From the cell containing the given text, extract its center point as [x, y] coordinate. 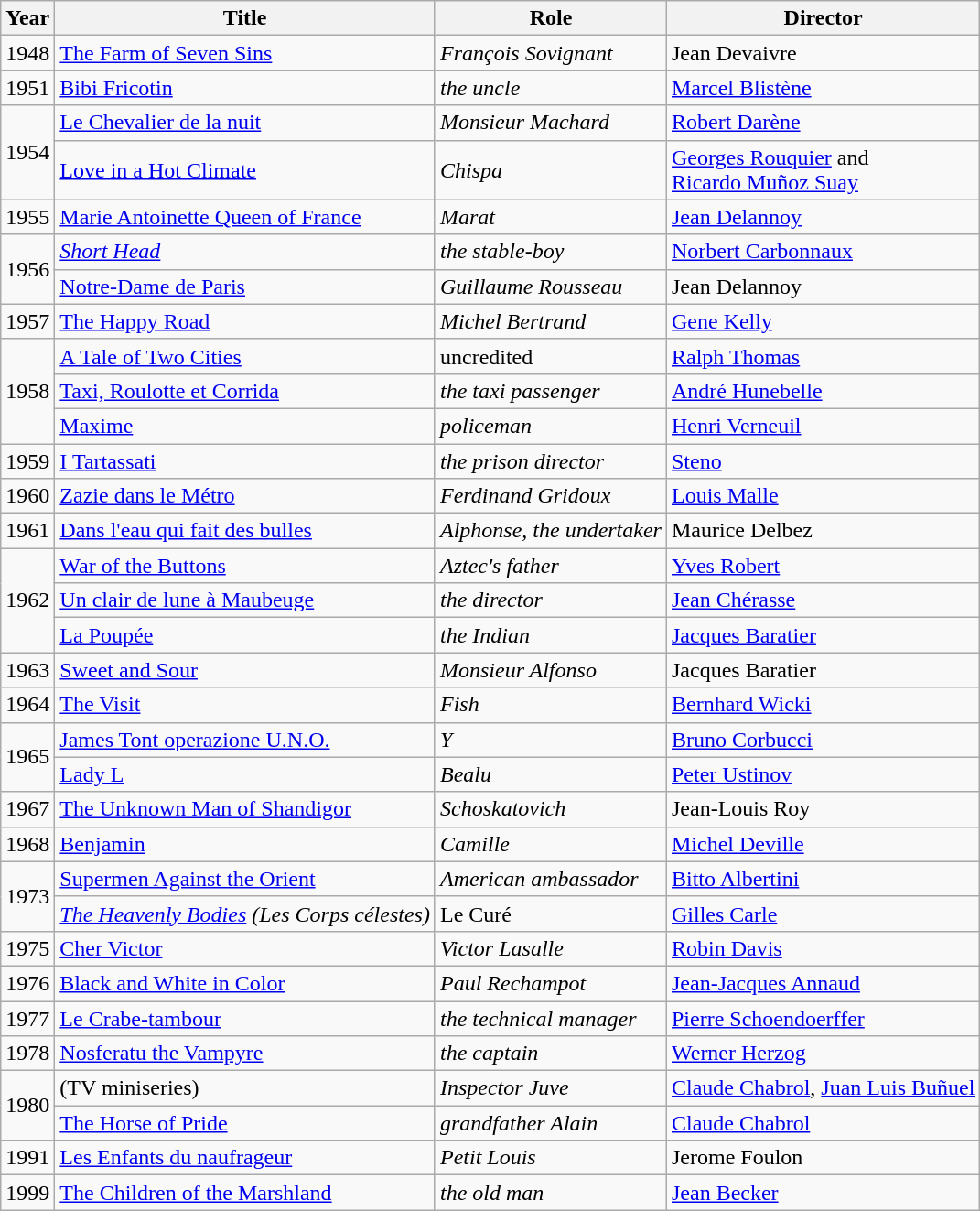
1961 [27, 531]
Victor Lasalle [551, 948]
the uncle [551, 88]
The Horse of Pride [245, 1123]
1958 [27, 391]
Robin Davis [823, 948]
uncredited [551, 356]
the taxi passenger [551, 391]
1991 [27, 1158]
Role [551, 18]
Notre-Dame de Paris [245, 287]
1963 [27, 670]
Inspector Juve [551, 1088]
Gene Kelly [823, 321]
Petit Louis [551, 1158]
1999 [27, 1193]
Ralph Thomas [823, 356]
The Happy Road [245, 321]
1957 [27, 321]
The Farm of Seven Sins [245, 53]
Love in a Hot Climate [245, 170]
1956 [27, 269]
Dans l'eau qui fait des bulles [245, 531]
Jean Devaivre [823, 53]
Claude Chabrol, Juan Luis Buñuel [823, 1088]
I Tartassati [245, 460]
Zazie dans le Métro [245, 496]
The Visit [245, 705]
Le Crabe-tambour [245, 1019]
1973 [27, 896]
A Tale of Two Cities [245, 356]
1955 [27, 217]
Sweet and Sour [245, 670]
The Heavenly Bodies (Les Corps célestes) [245, 914]
the director [551, 600]
Title [245, 18]
Fish [551, 705]
1975 [27, 948]
Un clair de lune à Maubeuge [245, 600]
1978 [27, 1054]
Maurice Delbez [823, 531]
Y [551, 740]
André Hunebelle [823, 391]
grandfather Alain [551, 1123]
1948 [27, 53]
Year [27, 18]
Jean-Jacques Annaud [823, 983]
American ambassador [551, 879]
Director [823, 18]
Monsieur Alfonso [551, 670]
Ferdinand Gridoux [551, 496]
Le Chevalier de la nuit [245, 123]
Georges Rouquier andRicardo Muñoz Suay [823, 170]
Bruno Corbucci [823, 740]
the stable-boy [551, 252]
Les Enfants du naufrageur [245, 1158]
Claude Chabrol [823, 1123]
Jean-Louis Roy [823, 809]
the prison director [551, 460]
Chispa [551, 170]
Bernhard Wicki [823, 705]
Paul Rechampot [551, 983]
Black and White in Color [245, 983]
Lady L [245, 774]
Supermen Against the Orient [245, 879]
Norbert Carbonnaux [823, 252]
(TV miniseries) [245, 1088]
François Sovignant [551, 53]
Marcel Blistène [823, 88]
Jerome Foulon [823, 1158]
Marie Antoinette Queen of France [245, 217]
The Unknown Man of Shandigor [245, 809]
1976 [27, 983]
War of the Buttons [245, 566]
Marat [551, 217]
James Tont operazione U.N.O. [245, 740]
Taxi, Roulotte et Corrida [245, 391]
Monsieur Machard [551, 123]
Maxime [245, 426]
Pierre Schoendoerffer [823, 1019]
the captain [551, 1054]
1967 [27, 809]
Alphonse, the undertaker [551, 531]
Peter Ustinov [823, 774]
Benjamin [245, 844]
1980 [27, 1106]
1962 [27, 600]
the technical manager [551, 1019]
Bealu [551, 774]
Werner Herzog [823, 1054]
Camille [551, 844]
Schoskatovich [551, 809]
Bibi Fricotin [245, 88]
1954 [27, 152]
1964 [27, 705]
Bitto Albertini [823, 879]
1951 [27, 88]
Le Curé [551, 914]
the old man [551, 1193]
Yves Robert [823, 566]
Short Head [245, 252]
Jean Chérasse [823, 600]
The Children of the Marshland [245, 1193]
Michel Bertrand [551, 321]
Jean Becker [823, 1193]
1977 [27, 1019]
Steno [823, 460]
Aztec's father [551, 566]
policeman [551, 426]
Robert Darène [823, 123]
Henri Verneuil [823, 426]
Louis Malle [823, 496]
Nosferatu the Vampyre [245, 1054]
Gilles Carle [823, 914]
1960 [27, 496]
1968 [27, 844]
1965 [27, 757]
Michel Deville [823, 844]
Guillaume Rousseau [551, 287]
the Indian [551, 635]
La Poupée [245, 635]
1959 [27, 460]
Cher Victor [245, 948]
